For the text-containing cell, return its midpoint in (x, y) coordinate format. 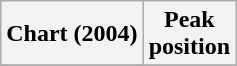
Peakposition (189, 34)
Chart (2004) (72, 34)
